Locate the cell with the specified text and output its [X, Y] center coordinate. 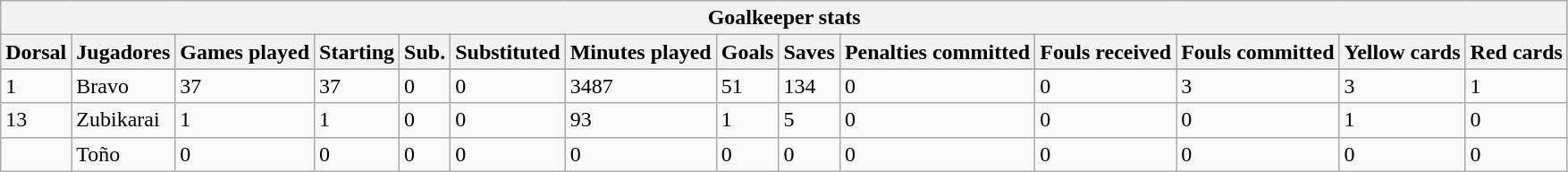
Dorsal [36, 52]
Jugadores [123, 52]
134 [809, 86]
3487 [640, 86]
5 [809, 120]
Toño [123, 154]
Games played [245, 52]
Minutes played [640, 52]
Red cards [1516, 52]
Starting [358, 52]
Sub. [426, 52]
Saves [809, 52]
Substituted [508, 52]
Penalties committed [937, 52]
Goals [747, 52]
Fouls committed [1258, 52]
93 [640, 120]
Yellow cards [1402, 52]
Zubikarai [123, 120]
Bravo [123, 86]
Fouls received [1106, 52]
51 [747, 86]
13 [36, 120]
Goalkeeper stats [785, 18]
